Return (X, Y) of the center of cell containing provided text 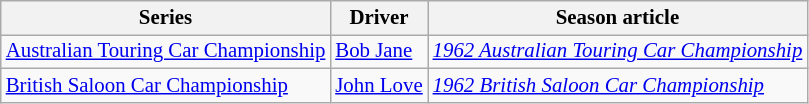
1962 British Saloon Car Championship (618, 85)
Series (166, 18)
British Saloon Car Championship (166, 85)
Australian Touring Car Championship (166, 51)
Season article (618, 18)
Bob Jane (378, 51)
1962 Australian Touring Car Championship (618, 51)
John Love (378, 85)
Driver (378, 18)
